Search for the cell housing the specified text and yield its (X, Y) center coordinate. 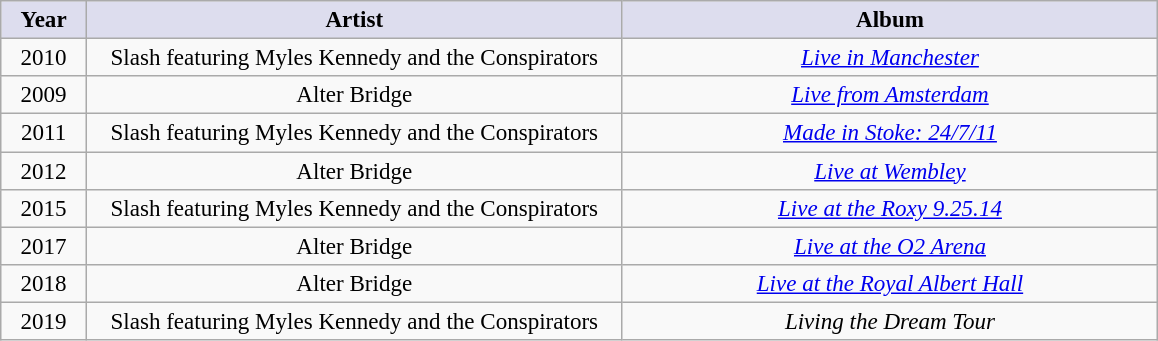
2010 (44, 57)
2015 (44, 208)
Year (44, 20)
Made in Stoke: 24/7/11 (890, 133)
2009 (44, 95)
2019 (44, 321)
Artist (354, 20)
2012 (44, 171)
2017 (44, 246)
Live at the O2 Arena (890, 246)
Living the Dream Tour (890, 321)
2018 (44, 284)
Album (890, 20)
Live from Amsterdam (890, 95)
Live in Manchester (890, 57)
Live at Wembley (890, 171)
Live at the Royal Albert Hall (890, 284)
Live at the Roxy 9.25.14 (890, 208)
2011 (44, 133)
